Extract the [X, Y] coordinate from the center of the cell holding the provided text.  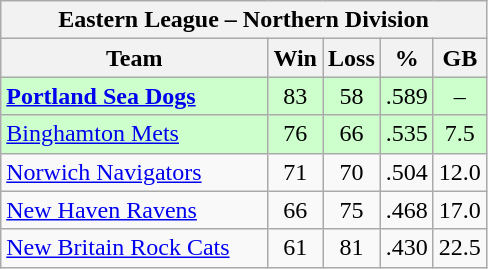
7.5 [460, 134]
22.5 [460, 248]
.589 [406, 96]
70 [351, 172]
Team [134, 58]
81 [351, 248]
GB [460, 58]
17.0 [460, 210]
.535 [406, 134]
61 [296, 248]
.430 [406, 248]
Binghamton Mets [134, 134]
% [406, 58]
12.0 [460, 172]
.468 [406, 210]
Loss [351, 58]
Norwich Navigators [134, 172]
Eastern League – Northern Division [244, 20]
– [460, 96]
76 [296, 134]
75 [351, 210]
New Britain Rock Cats [134, 248]
58 [351, 96]
.504 [406, 172]
Win [296, 58]
83 [296, 96]
New Haven Ravens [134, 210]
Portland Sea Dogs [134, 96]
71 [296, 172]
